Determine the (X, Y) coordinate at the center of the cell enclosing the given text.  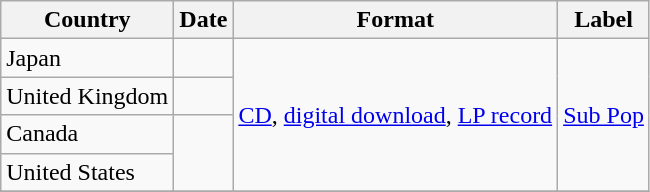
United Kingdom (88, 96)
Format (396, 20)
Date (204, 20)
CD, digital download, LP record (396, 115)
United States (88, 172)
Country (88, 20)
Canada (88, 134)
Label (604, 20)
Sub Pop (604, 115)
Japan (88, 58)
